Extract the [X, Y] coordinate from the center of the cell holding the provided text.  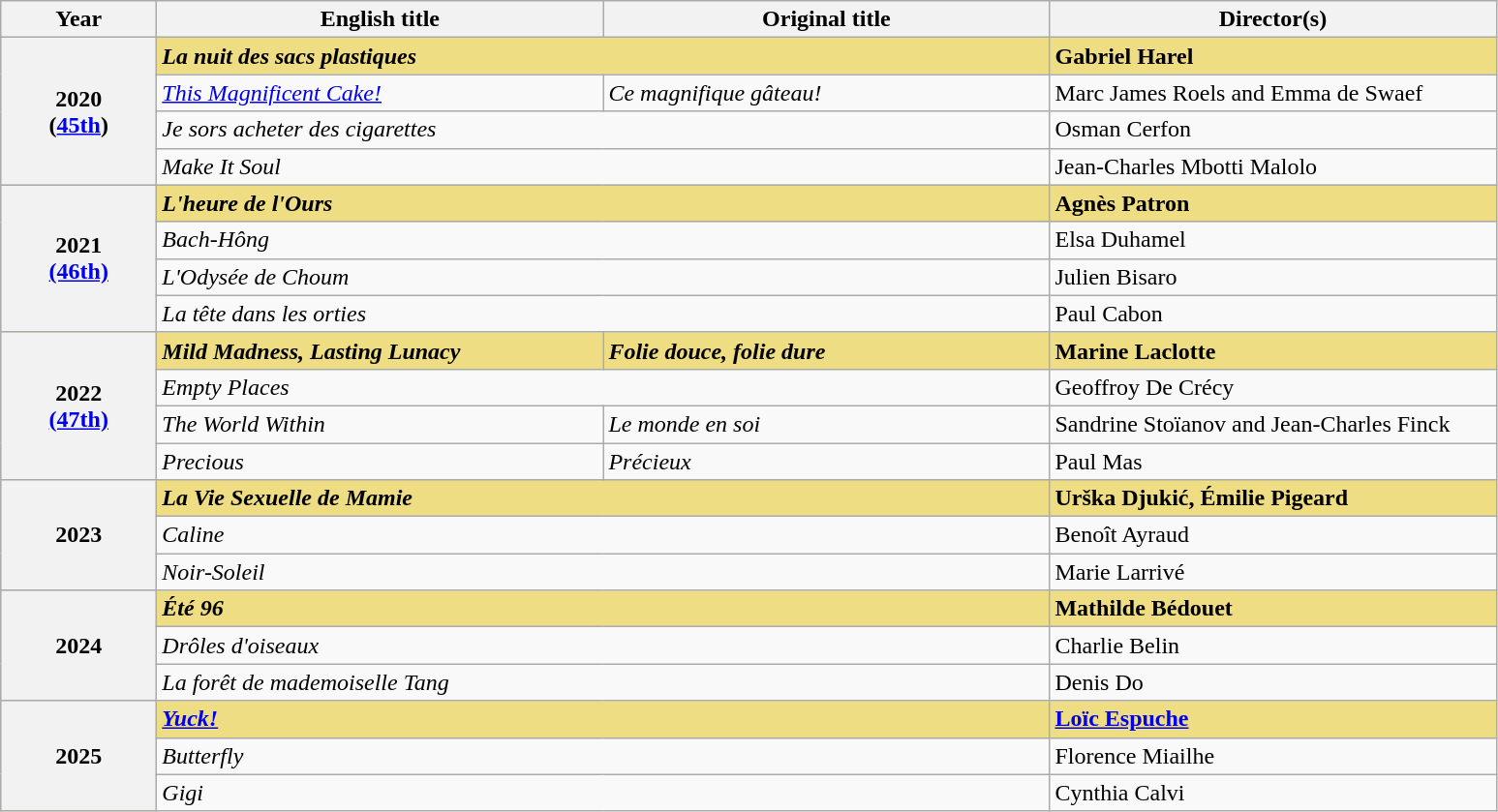
La forêt de mademoiselle Tang [603, 682]
Osman Cerfon [1272, 130]
Gigi [603, 793]
Elsa Duhamel [1272, 240]
Je sors acheter des cigarettes [603, 130]
Butterfly [603, 756]
Marie Larrivé [1272, 572]
2022(47th) [79, 406]
Jean-Charles Mbotti Malolo [1272, 166]
Paul Cabon [1272, 314]
Caline [603, 535]
Folie douce, folie dure [827, 350]
Ce magnifique gâteau! [827, 93]
The World Within [380, 424]
Cynthia Calvi [1272, 793]
Drôles d'oiseaux [603, 646]
Mild Madness, Lasting Lunacy [380, 350]
Sandrine Stoïanov and Jean-Charles Finck [1272, 424]
Gabriel Harel [1272, 56]
Denis Do [1272, 682]
Yuck! [603, 719]
2023 [79, 535]
Marine Laclotte [1272, 350]
La nuit des sacs plastiques [603, 56]
Urška Djukić, Émilie Pigeard [1272, 498]
L'heure de l'Ours [603, 203]
Director(s) [1272, 19]
Loïc Espuche [1272, 719]
Agnès Patron [1272, 203]
Paul Mas [1272, 462]
Bach-Hông [603, 240]
Florence Miailhe [1272, 756]
Julien Bisaro [1272, 277]
Original title [827, 19]
Précieux [827, 462]
Benoît Ayraud [1272, 535]
Year [79, 19]
Marc James Roels and Emma de Swaef [1272, 93]
2020(45th) [79, 111]
Charlie Belin [1272, 646]
Empty Places [603, 387]
2024 [79, 646]
2025 [79, 756]
Noir-Soleil [603, 572]
Geoffroy De Crécy [1272, 387]
La tête dans les orties [603, 314]
Le monde en soi [827, 424]
Precious [380, 462]
This Magnificent Cake! [380, 93]
Été 96 [603, 609]
English title [380, 19]
L'Odysée de Choum [603, 277]
2021(46th) [79, 258]
La Vie Sexuelle de Mamie [603, 498]
Mathilde Bédouet [1272, 609]
Make It Soul [603, 166]
